For the text-containing cell, return its midpoint in [x, y] coordinate format. 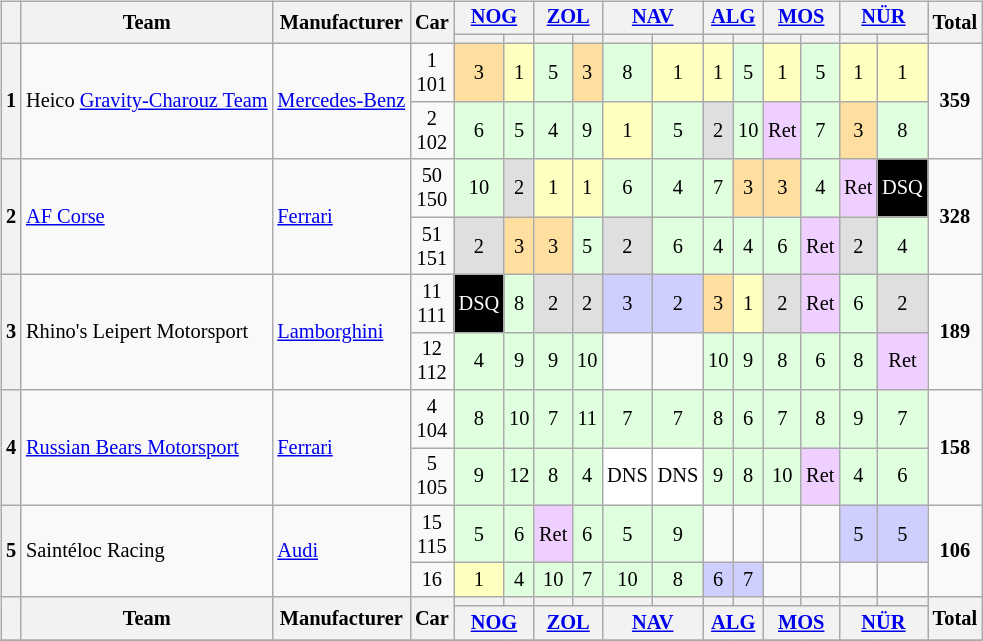
106 [955, 550]
Heico Gravity-Charouz Team [146, 102]
1101 [432, 73]
Audi [341, 550]
2102 [432, 131]
359 [955, 102]
Lamborghini [341, 332]
328 [955, 216]
16 [432, 580]
4104 [432, 419]
15115 [432, 534]
189 [955, 332]
11 [587, 419]
5105 [432, 477]
11111 [432, 304]
51151 [432, 246]
12 [519, 477]
Saintéloc Racing [146, 550]
50150 [432, 188]
Mercedes-Benz [341, 102]
AF Corse [146, 216]
12112 [432, 361]
158 [955, 448]
Russian Bears Motorsport [146, 448]
Rhino's Leipert Motorsport [146, 332]
